Return the (X, Y) coordinate for the center point of the cell that contains the specified text.  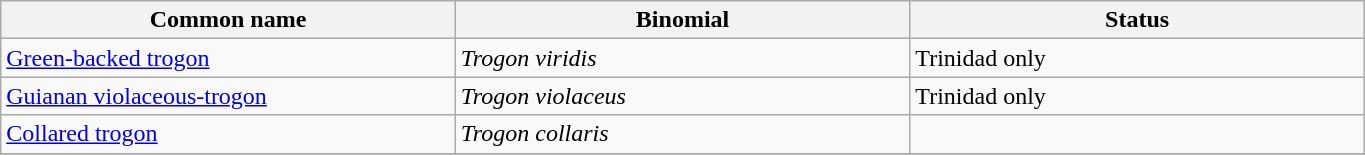
Green-backed trogon (228, 58)
Status (1138, 20)
Trogon viridis (682, 58)
Collared trogon (228, 134)
Trogon violaceus (682, 96)
Trogon collaris (682, 134)
Guianan violaceous-trogon (228, 96)
Binomial (682, 20)
Common name (228, 20)
